Determine the (x, y) coordinate at the center of the cell enclosing the given text.  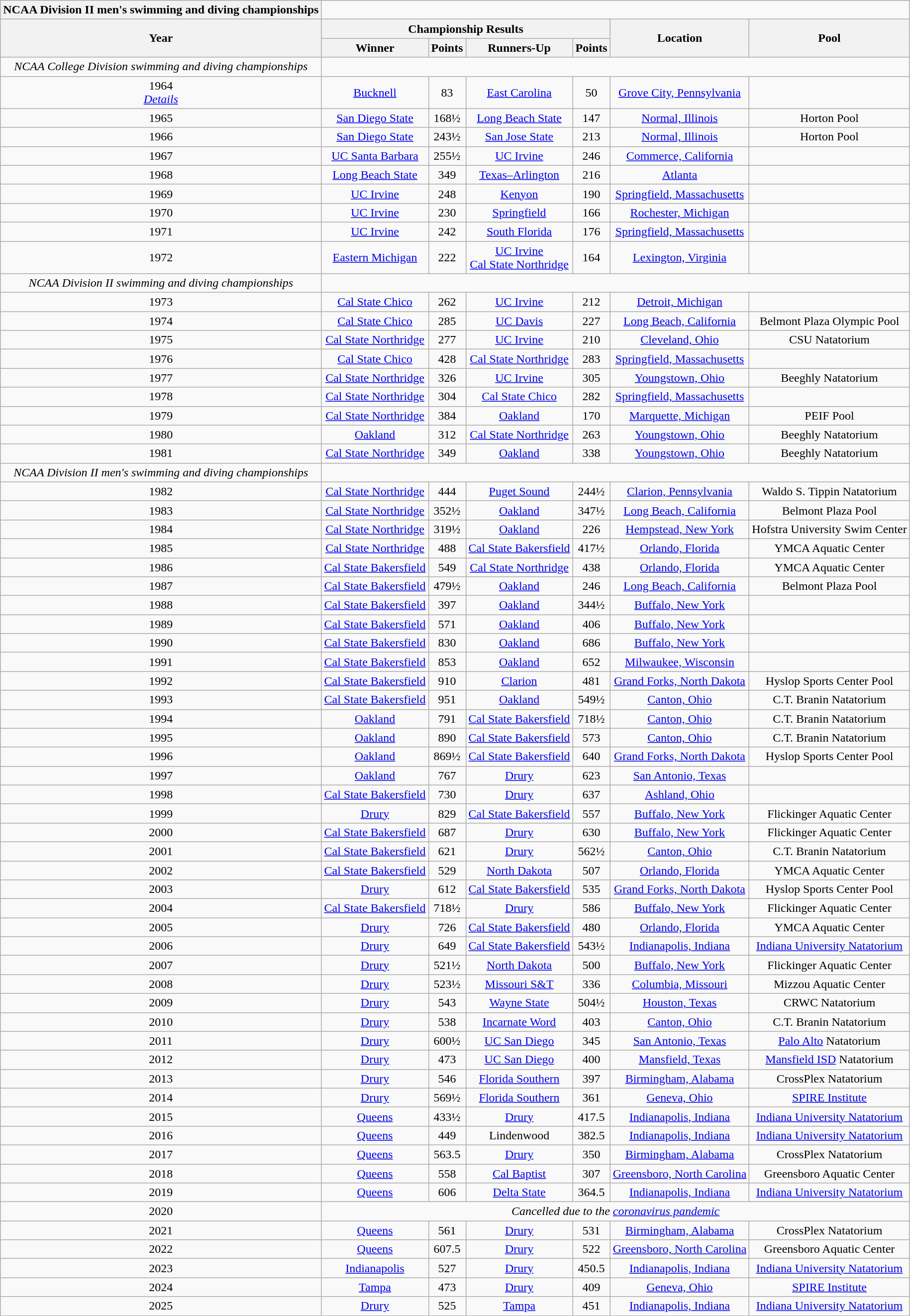
571 (447, 624)
417.5 (591, 1116)
Eastern Michigan (375, 257)
282 (591, 397)
830 (447, 643)
910 (447, 681)
Pool (829, 38)
1965 (161, 118)
Waldo S. Tippin Natatorium (829, 491)
Cancelled due to the coronavirus pandemic (615, 1211)
1964Details (161, 93)
558 (447, 1173)
UC IrvineCal State Northridge (519, 257)
1974 (161, 321)
2012 (161, 1060)
1973 (161, 302)
1992 (161, 681)
Runners-Up (519, 48)
767 (447, 775)
Milwaukee, Wisconsin (680, 662)
Marquette, Michigan (680, 416)
607.5 (447, 1249)
1981 (161, 453)
686 (591, 643)
305 (591, 378)
449 (447, 1135)
630 (591, 832)
227 (591, 321)
213 (591, 137)
451 (591, 1306)
1978 (161, 397)
504½ (591, 1003)
652 (591, 662)
Grove City, Pennsylvania (680, 93)
Championship Results (466, 29)
230 (447, 213)
791 (447, 719)
UC Davis (519, 321)
521½ (447, 965)
1984 (161, 529)
488 (447, 548)
283 (591, 359)
1998 (161, 794)
Hofstra University Swim Center (829, 529)
Mansfield, Texas (680, 1060)
621 (447, 851)
433½ (447, 1116)
1969 (161, 194)
216 (591, 175)
Incarnate Word (519, 1022)
730 (447, 794)
549½ (591, 700)
Columbia, Missouri (680, 984)
Texas–Arlington (519, 175)
1999 (161, 813)
San Jose State (519, 137)
Clarion (519, 681)
543½ (591, 946)
450.5 (591, 1268)
1985 (161, 548)
Lindenwood (519, 1135)
1983 (161, 510)
Mansfield ISD Natatorium (829, 1060)
2013 (161, 1079)
1982 (161, 491)
East Carolina (519, 93)
1970 (161, 213)
623 (591, 775)
531 (591, 1230)
2021 (161, 1230)
2017 (161, 1154)
Delta State (519, 1193)
Year (161, 38)
Location (680, 38)
606 (447, 1193)
1975 (161, 340)
400 (591, 1060)
190 (591, 194)
Cal Baptist (519, 1173)
1977 (161, 378)
222 (447, 257)
2019 (161, 1193)
640 (591, 757)
170 (591, 416)
1990 (161, 643)
Springfield (519, 213)
2014 (161, 1097)
500 (591, 965)
242 (447, 231)
853 (447, 662)
546 (447, 1079)
1967 (161, 156)
263 (591, 435)
350 (591, 1154)
569½ (447, 1097)
444 (447, 491)
NCAA Division II swimming and diving championships (161, 283)
523½ (447, 984)
2020 (161, 1211)
384 (447, 416)
2023 (161, 1268)
403 (591, 1022)
Mizzou Aquatic Center (829, 984)
1966 (161, 137)
1986 (161, 567)
890 (447, 738)
255½ (447, 156)
2005 (161, 927)
1994 (161, 719)
2002 (161, 871)
285 (447, 321)
2009 (161, 1003)
1991 (161, 662)
549 (447, 567)
649 (447, 946)
687 (447, 832)
586 (591, 908)
Bucknell (375, 93)
164 (591, 257)
527 (447, 1268)
338 (591, 453)
2018 (161, 1173)
Puget Sound (519, 491)
307 (591, 1173)
600½ (447, 1041)
1987 (161, 586)
347½ (591, 510)
168½ (447, 118)
2024 (161, 1287)
557 (591, 813)
2003 (161, 889)
1972 (161, 257)
479½ (447, 586)
409 (591, 1287)
Indianapolis (375, 1268)
543 (447, 1003)
CSU Natatorium (829, 340)
562½ (591, 851)
2015 (161, 1116)
212 (591, 302)
CRWC Natatorium (829, 1003)
2004 (161, 908)
1971 (161, 231)
Belmont Plaza Olympic Pool (829, 321)
South Florida (519, 231)
2011 (161, 1041)
1995 (161, 738)
2025 (161, 1306)
243½ (447, 137)
2022 (161, 1249)
Cleveland, Ohio (680, 340)
50 (591, 93)
345 (591, 1041)
147 (591, 118)
262 (447, 302)
Winner (375, 48)
382.5 (591, 1135)
Palo Alto Natatorium (829, 1041)
1989 (161, 624)
2010 (161, 1022)
507 (591, 871)
480 (591, 927)
Hempstead, New York (680, 529)
336 (591, 984)
1980 (161, 435)
529 (447, 871)
522 (591, 1249)
210 (591, 340)
2001 (161, 851)
Wayne State (519, 1003)
869½ (447, 757)
428 (447, 359)
561 (447, 1230)
563.5 (447, 1154)
2000 (161, 832)
248 (447, 194)
312 (447, 435)
UC Santa Barbara (375, 156)
1979 (161, 416)
319½ (447, 529)
535 (591, 889)
Detroit, Michigan (680, 302)
361 (591, 1097)
538 (447, 1022)
573 (591, 738)
2008 (161, 984)
1988 (161, 605)
Clarion, Pennsylvania (680, 491)
Kenyon (519, 194)
Ashland, Ohio (680, 794)
344½ (591, 605)
1993 (161, 700)
417½ (591, 548)
326 (447, 378)
364.5 (591, 1193)
1976 (161, 359)
352½ (447, 510)
176 (591, 231)
406 (591, 624)
Lexington, Virginia (680, 257)
Commerce, California (680, 156)
277 (447, 340)
NCAA College Division swimming and diving championships (161, 67)
83 (447, 93)
PEIF Pool (829, 416)
226 (591, 529)
Houston, Texas (680, 1003)
2016 (161, 1135)
2007 (161, 965)
481 (591, 681)
304 (447, 397)
2006 (161, 946)
Atlanta (680, 175)
244½ (591, 491)
829 (447, 813)
Missouri S&T (519, 984)
1968 (161, 175)
525 (447, 1306)
1996 (161, 757)
951 (447, 700)
612 (447, 889)
1997 (161, 775)
Rochester, Michigan (680, 213)
166 (591, 213)
438 (591, 567)
726 (447, 927)
637 (591, 794)
